Find where the given text appears and provide that cell's center as (x, y) coordinate. 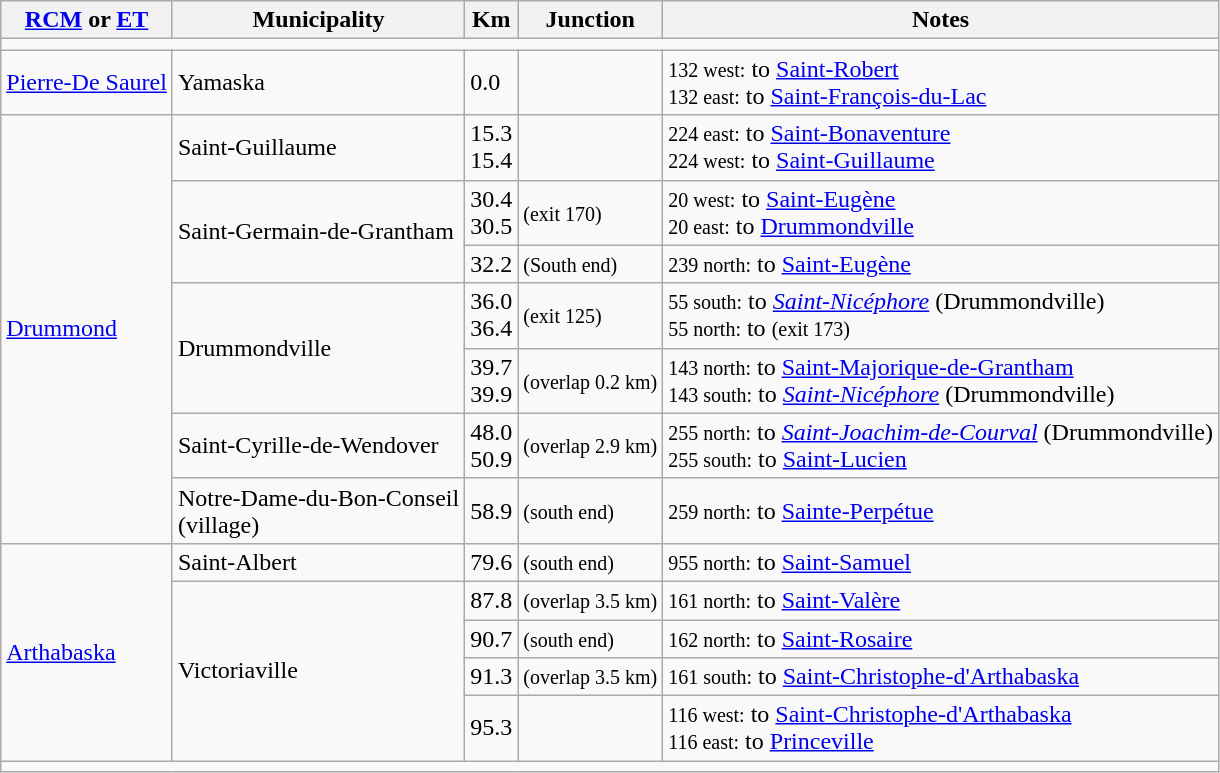
Saint-Guillaume (318, 148)
239 north: to Saint-Eugène (941, 264)
RCM or ET (87, 20)
259 north: to Sainte-Perpétue (941, 510)
(exit 170) (590, 212)
48.0 50.9 (492, 446)
955 north: to Saint-Samuel (941, 562)
36.0 36.4 (492, 316)
Saint-Cyrille-de-Wendover (318, 446)
162 north: to Saint-Rosaire (941, 639)
255 north: to Saint-Joachim-de-Courval (Drummondville) 255 south: to Saint-Lucien (941, 446)
Drummond (87, 329)
116 west: to Saint-Christophe-d'Arthabaska 116 east: to Princeville (941, 728)
224 east: to Saint-Bonaventure 224 west: to Saint-Guillaume (941, 148)
(exit 125) (590, 316)
Km (492, 20)
143 north: to Saint-Majorique-de-Grantham 143 south: to Saint-Nicéphore (Drummondville) (941, 380)
Yamaska (318, 82)
55 south: to Saint-Nicéphore (Drummondville) 55 north: to (exit 173) (941, 316)
Junction (590, 20)
Pierre-De Saurel (87, 82)
Notre-Dame-du-Bon-Conseil (village) (318, 510)
95.3 (492, 728)
(South end) (590, 264)
Drummondville (318, 348)
32.2 (492, 264)
Arthabaska (87, 652)
58.9 (492, 510)
Municipality (318, 20)
91.3 (492, 677)
(overlap 0.2 km) (590, 380)
30.4 30.5 (492, 212)
Victoriaville (318, 670)
161 north: to Saint-Valère (941, 600)
0.0 (492, 82)
90.7 (492, 639)
132 west: to Saint-Robert 132 east: to Saint-François-du-Lac (941, 82)
(overlap 2.9 km) (590, 446)
87.8 (492, 600)
39.7 39.9 (492, 380)
79.6 (492, 562)
20 west: to Saint-Eugène 20 east: to Drummondville (941, 212)
Saint-Germain-de-Grantham (318, 232)
Saint-Albert (318, 562)
161 south: to Saint-Christophe-d'Arthabaska (941, 677)
15.3 15.4 (492, 148)
Notes (941, 20)
